Extract the [x, y] coordinate from the center of the cell holding the provided text.  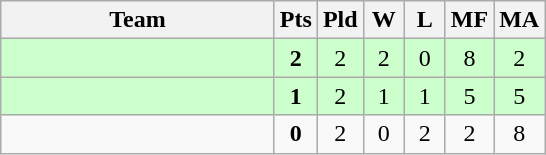
L [424, 20]
W [384, 20]
Team [138, 20]
MA [520, 20]
Pts [296, 20]
MF [469, 20]
Pld [340, 20]
